For the text-containing cell, return its midpoint in (x, y) coordinate format. 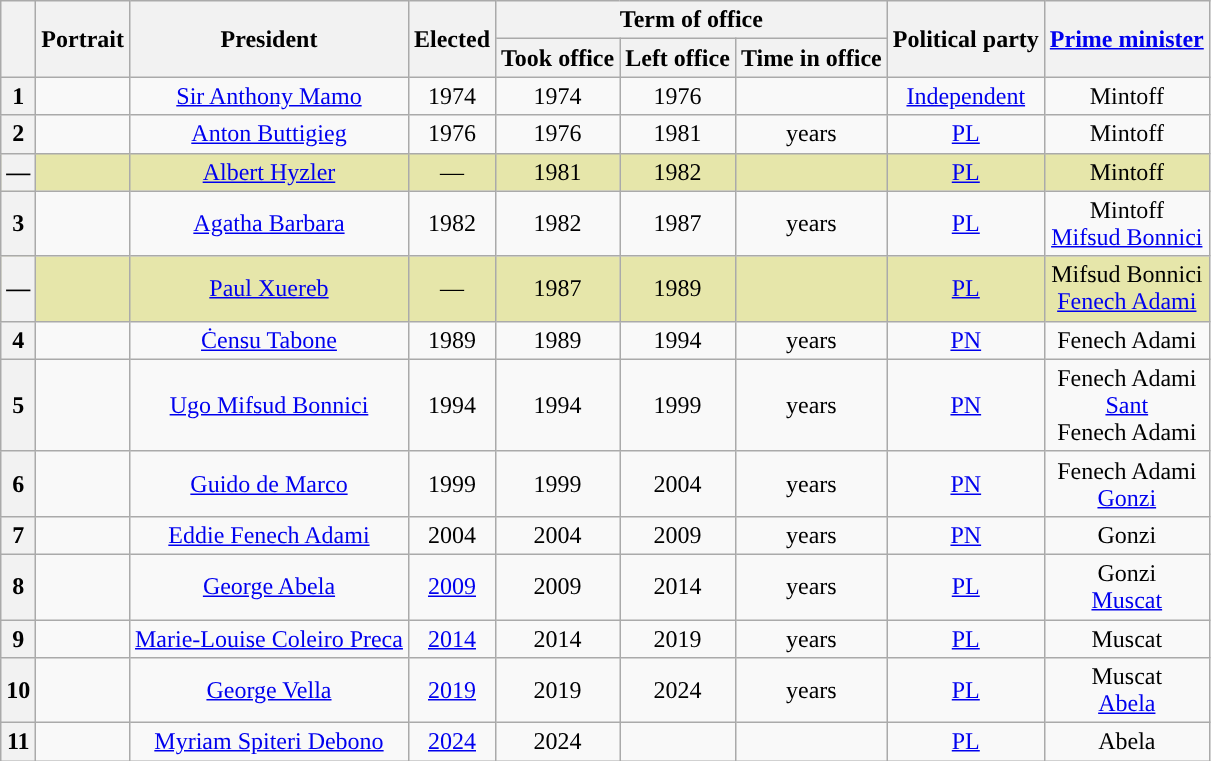
Took office (558, 58)
George Vella (268, 690)
George Abela (268, 586)
Elected (452, 39)
Gonzi (1126, 535)
Albert Hyzler (268, 172)
11 (18, 742)
Mifsud BonniciFenech Adami (1126, 288)
8 (18, 586)
Fenech AdamiGonzi (1126, 484)
Agatha Barbara (268, 224)
Independent (966, 96)
Time in office (811, 58)
Myriam Spiteri Debono (268, 742)
Ugo Mifsud Bonnici (268, 405)
4 (18, 340)
MuscatAbela (1126, 690)
1 (18, 96)
Guido de Marco (268, 484)
Fenech Adami (1126, 340)
10 (18, 690)
Term of office (692, 20)
Prime minister (1126, 39)
2 (18, 134)
President (268, 39)
6 (18, 484)
GonziMuscat (1126, 586)
Left office (678, 58)
Eddie Fenech Adami (268, 535)
Ċensu Tabone (268, 340)
5 (18, 405)
Paul Xuereb (268, 288)
Marie-Louise Coleiro Preca (268, 639)
3 (18, 224)
Muscat (1126, 639)
Political party (966, 39)
Fenech AdamiSantFenech Adami (1126, 405)
Anton Buttigieg (268, 134)
Sir Anthony Mamo (268, 96)
Portrait (83, 39)
Abela (1126, 742)
7 (18, 535)
MintoffMifsud Bonnici (1126, 224)
9 (18, 639)
